Return the [X, Y] coordinate for the center point of the cell that contains the specified text.  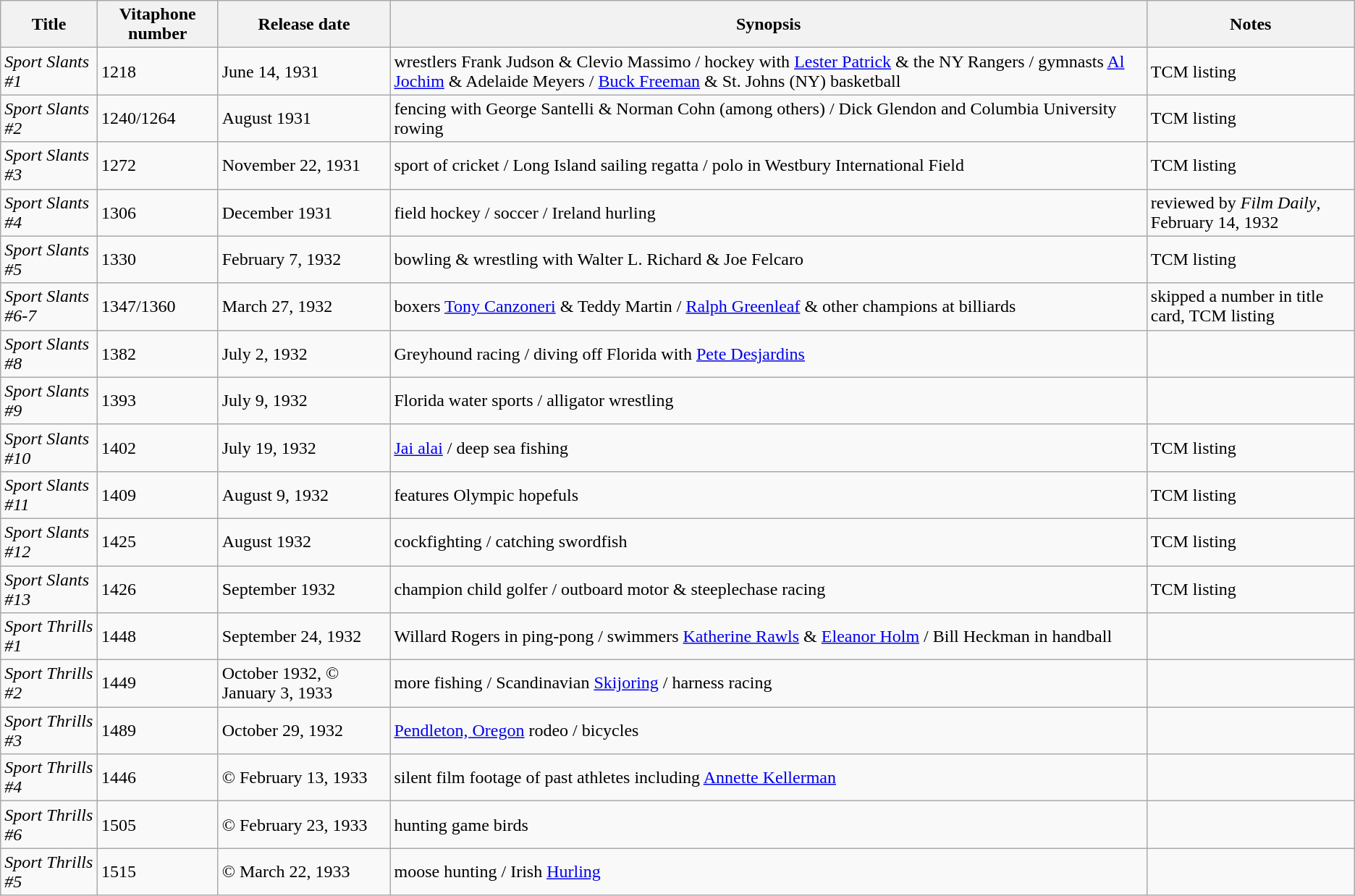
1409 [158, 495]
August 1931 [304, 119]
Sport Slants #12 [49, 541]
Sport Thrills #3 [49, 731]
Sport Slants #8 [49, 353]
champion child golfer / outboard motor & steeplechase racing [769, 589]
© February 23, 1933 [304, 825]
© March 22, 1933 [304, 871]
Sport Thrills #6 [49, 825]
Willard Rogers in ping-pong / swimmers Katherine Rawls & Eleanor Holm / Bill Heckman in handball [769, 637]
1505 [158, 825]
sport of cricket / Long Island sailing regatta / polo in Westbury International Field [769, 165]
August 1932 [304, 541]
Sport Thrills #2 [49, 683]
fencing with George Santelli & Norman Cohn (among others) / Dick Glendon and Columbia University rowing [769, 119]
moose hunting / Irish Hurling [769, 871]
Sport Slants #2 [49, 119]
1446 [158, 777]
Florida water sports / alligator wrestling [769, 401]
September 1932 [304, 589]
features Olympic hopefuls [769, 495]
Sport Slants #10 [49, 447]
Sport Slants #5 [49, 259]
July 9, 1932 [304, 401]
Sport Thrills #4 [49, 777]
Sport Slants #4 [49, 213]
1426 [158, 589]
Sport Slants #1 [49, 71]
Sport Thrills #1 [49, 637]
Sport Thrills #5 [49, 871]
Vitaphone number [158, 25]
Sport Slants #9 [49, 401]
1448 [158, 637]
July 19, 1932 [304, 447]
reviewed by Film Daily, February 14, 1932 [1251, 213]
March 27, 1932 [304, 307]
February 7, 1932 [304, 259]
© February 13, 1933 [304, 777]
Sport Slants #6-7 [49, 307]
1330 [158, 259]
Greyhound racing / diving off Florida with Pete Desjardins [769, 353]
silent film footage of past athletes including Annette Kellerman [769, 777]
skipped a number in title card, TCM listing [1251, 307]
boxers Tony Canzoneri & Teddy Martin / Ralph Greenleaf & other champions at billiards [769, 307]
1382 [158, 353]
September 24, 1932 [304, 637]
November 22, 1931 [304, 165]
hunting game birds [769, 825]
1306 [158, 213]
July 2, 1932 [304, 353]
Jai alai / deep sea fishing [769, 447]
1240/1264 [158, 119]
1515 [158, 871]
Sport Slants #11 [49, 495]
Synopsis [769, 25]
1393 [158, 401]
Title [49, 25]
December 1931 [304, 213]
more fishing / Scandinavian Skijoring / harness racing [769, 683]
October 29, 1932 [304, 731]
1218 [158, 71]
bowling & wrestling with Walter L. Richard & Joe Felcaro [769, 259]
1489 [158, 731]
1402 [158, 447]
Sport Slants #3 [49, 165]
1449 [158, 683]
June 14, 1931 [304, 71]
1272 [158, 165]
October 1932, © January 3, 1933 [304, 683]
Notes [1251, 25]
August 9, 1932 [304, 495]
1347/1360 [158, 307]
Release date [304, 25]
1425 [158, 541]
field hockey / soccer / Ireland hurling [769, 213]
cockfighting / catching swordfish [769, 541]
Sport Slants #13 [49, 589]
Pendleton, Oregon rodeo / bicycles [769, 731]
